Determine the [X, Y] coordinate at the center of the cell enclosing the given text.  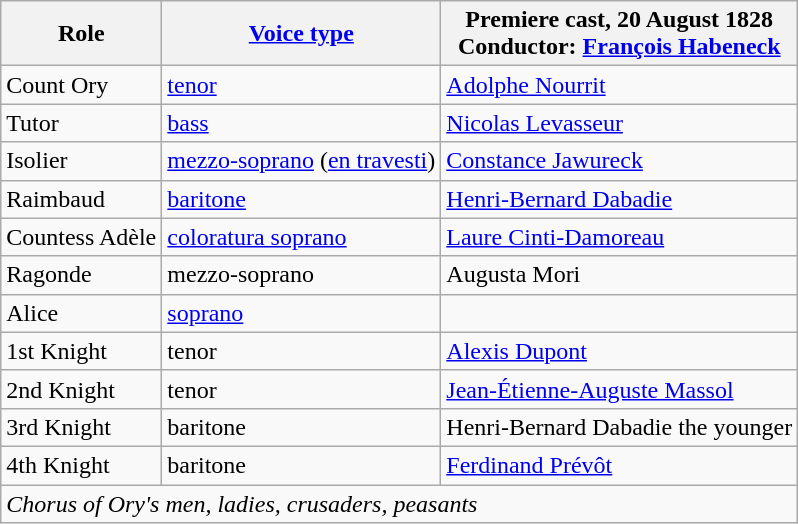
Jean-Étienne-Auguste Massol [620, 389]
Raimbaud [82, 199]
Countess Adèle [82, 237]
Alice [82, 313]
Adolphe Nourrit [620, 85]
Voice type [302, 34]
2nd Knight [82, 389]
4th Knight [82, 465]
coloratura soprano [302, 237]
Henri-Bernard Dabadie the younger [620, 427]
Laure Cinti-Damoreau [620, 237]
Ferdinand Prévôt [620, 465]
3rd Knight [82, 427]
Tutor [82, 123]
1st Knight [82, 351]
Isolier [82, 161]
mezzo-soprano (en travesti) [302, 161]
soprano [302, 313]
mezzo-soprano [302, 275]
Count Ory [82, 85]
Henri-Bernard Dabadie [620, 199]
Role [82, 34]
Chorus of Ory's men, ladies, crusaders, peasants [400, 503]
Premiere cast, 20 August 1828Conductor: François Habeneck [620, 34]
Ragonde [82, 275]
Augusta Mori [620, 275]
Constance Jawureck [620, 161]
Nicolas Levasseur [620, 123]
Alexis Dupont [620, 351]
bass [302, 123]
